Identify which cell holds the provided text, then report its [X, Y] central coordinate. 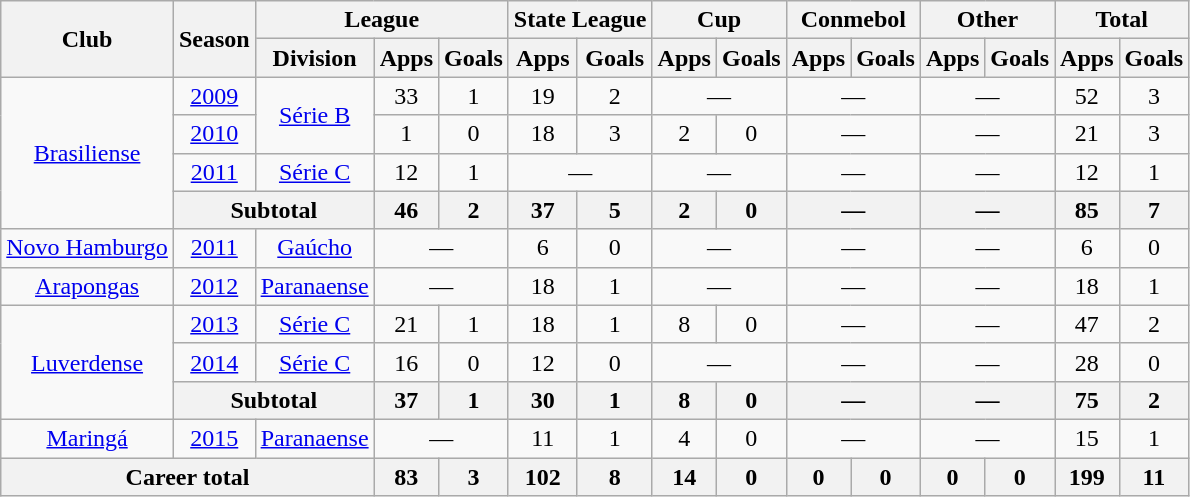
28 [1087, 362]
Club [88, 39]
199 [1087, 477]
2010 [214, 134]
2012 [214, 286]
League [382, 20]
Gaúcho [314, 248]
Maringá [88, 438]
2009 [214, 96]
19 [542, 96]
Série B [314, 115]
State League [580, 20]
Brasiliense [88, 153]
75 [1087, 400]
46 [406, 210]
7 [1154, 210]
52 [1087, 96]
Novo Hamburgo [88, 248]
Career total [188, 477]
Other [987, 20]
5 [614, 210]
15 [1087, 438]
30 [542, 400]
Luverdense [88, 362]
Division [314, 58]
85 [1087, 210]
Arapongas [88, 286]
Conmebol [853, 20]
Cup [719, 20]
14 [684, 477]
83 [406, 477]
16 [406, 362]
2013 [214, 324]
Total [1122, 20]
33 [406, 96]
Season [214, 39]
2014 [214, 362]
2015 [214, 438]
102 [542, 477]
47 [1087, 324]
4 [684, 438]
